Find where the given text appears and provide that cell's center as (x, y) coordinate. 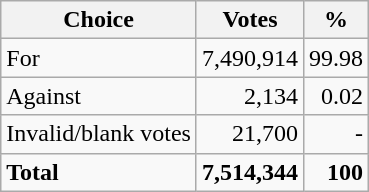
% (336, 20)
Against (99, 96)
100 (336, 172)
Votes (250, 20)
Invalid/blank votes (99, 134)
Total (99, 172)
Choice (99, 20)
0.02 (336, 96)
For (99, 58)
21,700 (250, 134)
2,134 (250, 96)
7,514,344 (250, 172)
- (336, 134)
99.98 (336, 58)
7,490,914 (250, 58)
